Extract the [x, y] coordinate from the center of the cell holding the provided text.  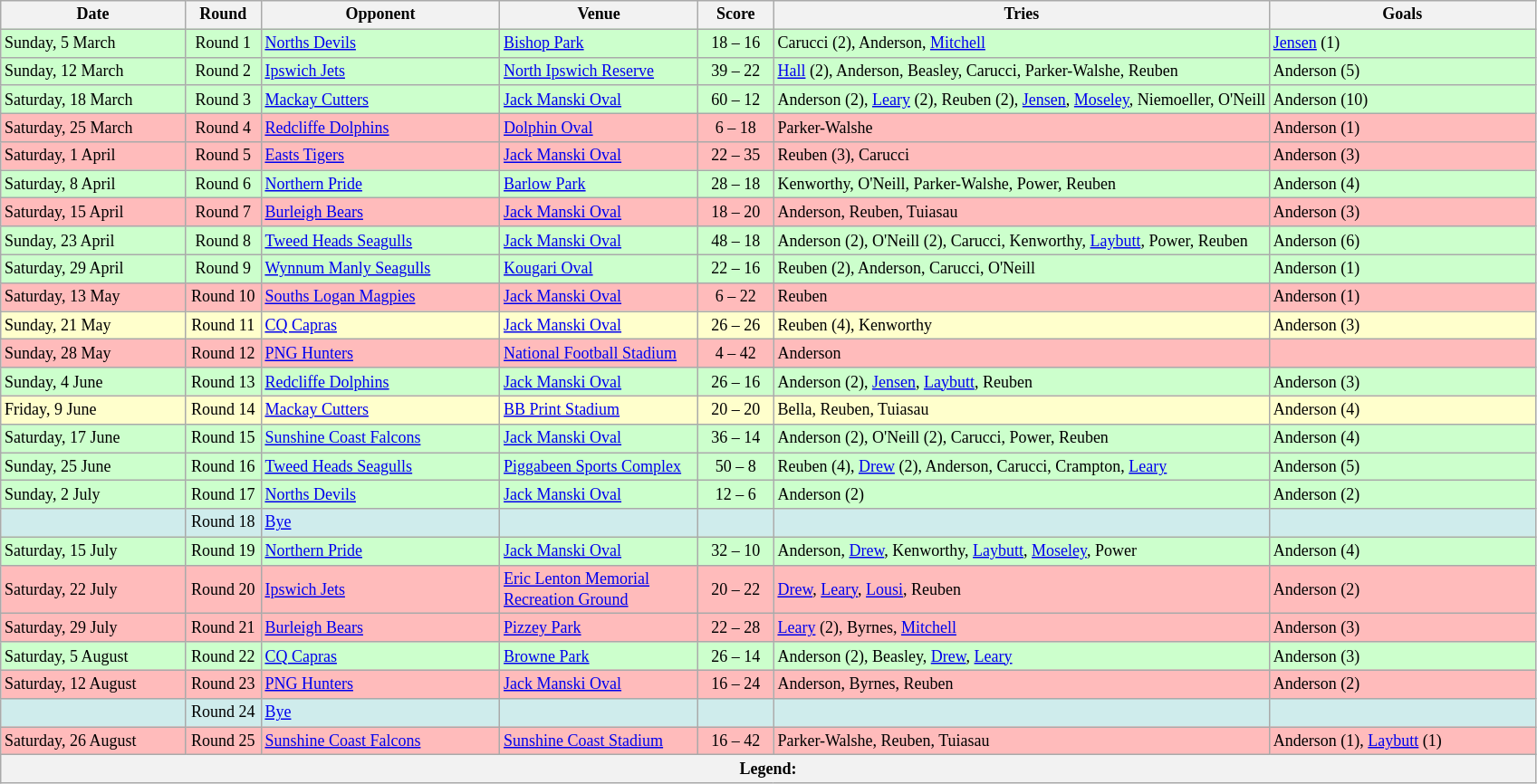
Anderson, Byrnes, Reuben [1022, 684]
Reuben (3), Carucci [1022, 156]
Wynnum Manly Seagulls [380, 268]
50 – 8 [735, 467]
Parker-Walshe [1022, 127]
National Football Stadium [600, 353]
Kougari Oval [600, 268]
Round 17 [223, 494]
Tries [1022, 14]
Kenworthy, O'Neill, Parker-Walshe, Power, Reuben [1022, 185]
Round 6 [223, 185]
Round 9 [223, 268]
Eric Lenton Memorial Recreation Ground [600, 589]
Round 7 [223, 212]
Round 18 [223, 523]
Round 13 [223, 382]
Opponent [380, 14]
Sunday, 25 June [93, 467]
Round 8 [223, 241]
Bishop Park [600, 43]
Venue [600, 14]
Round 23 [223, 684]
26 – 14 [735, 655]
Jensen (1) [1403, 43]
Round 3 [223, 100]
Round 20 [223, 589]
Browne Park [600, 655]
Goals [1403, 14]
Reuben (4), Drew (2), Anderson, Carucci, Crampton, Leary [1022, 467]
Anderson (2), O'Neill (2), Carucci, Power, Reuben [1022, 438]
Saturday, 15 April [93, 212]
Reuben (2), Anderson, Carucci, O'Neill [1022, 268]
Souths Logan Magpies [380, 297]
Parker-Walshe, Reuben, Tuiasau [1022, 741]
22 – 35 [735, 156]
Saturday, 29 April [93, 268]
26 – 26 [735, 326]
Anderson (2), Leary (2), Reuben (2), Jensen, Moseley, Niemoeller, O'Neill [1022, 100]
26 – 16 [735, 382]
Sunday, 2 July [93, 494]
16 – 24 [735, 684]
Anderson (6) [1403, 241]
Round 2 [223, 71]
Barlow Park [600, 185]
Round 4 [223, 127]
36 – 14 [735, 438]
16 – 42 [735, 741]
Saturday, 22 July [93, 589]
Saturday, 25 March [93, 127]
Bella, Reuben, Tuiasau [1022, 409]
Sunday, 28 May [93, 353]
Saturday, 18 March [93, 100]
Round 21 [223, 628]
Round 22 [223, 655]
Round 15 [223, 438]
Anderson [1022, 353]
Saturday, 12 August [93, 684]
Hall (2), Anderson, Beasley, Carucci, Parker-Walshe, Reuben [1022, 71]
Dolphin Oval [600, 127]
Sunday, 4 June [93, 382]
Round 14 [223, 409]
Saturday, 15 July [93, 550]
Piggabeen Sports Complex [600, 467]
20 – 20 [735, 409]
Round 24 [223, 712]
Date [93, 14]
Carucci (2), Anderson, Mitchell [1022, 43]
20 – 22 [735, 589]
Round 12 [223, 353]
Saturday, 29 July [93, 628]
Saturday, 8 April [93, 185]
Saturday, 26 August [93, 741]
6 – 18 [735, 127]
18 – 20 [735, 212]
Leary (2), Byrnes, Mitchell [1022, 628]
Saturday, 13 May [93, 297]
Anderson (1), Laybutt (1) [1403, 741]
Round 25 [223, 741]
6 – 22 [735, 297]
4 – 42 [735, 353]
Saturday, 5 August [93, 655]
North Ipswich Reserve [600, 71]
18 – 16 [735, 43]
Score [735, 14]
Round 19 [223, 550]
28 – 18 [735, 185]
Round 16 [223, 467]
Saturday, 17 June [93, 438]
Saturday, 1 April [93, 156]
Sunday, 23 April [93, 241]
32 – 10 [735, 550]
Reuben [1022, 297]
Sunshine Coast Stadium [600, 741]
Friday, 9 June [93, 409]
BB Print Stadium [600, 409]
12 – 6 [735, 494]
Round 1 [223, 43]
Anderson, Drew, Kenworthy, Laybutt, Moseley, Power [1022, 550]
Anderson (2), Beasley, Drew, Leary [1022, 655]
39 – 22 [735, 71]
48 – 18 [735, 241]
Anderson (10) [1403, 100]
Anderson (2), O'Neill (2), Carucci, Kenworthy, Laybutt, Power, Reuben [1022, 241]
Reuben (4), Kenworthy [1022, 326]
Sunday, 12 March [93, 71]
Round 11 [223, 326]
Anderson, Reuben, Tuiasau [1022, 212]
22 – 28 [735, 628]
Easts Tigers [380, 156]
Pizzey Park [600, 628]
22 – 16 [735, 268]
Legend: [768, 770]
Round [223, 14]
Anderson (2), Jensen, Laybutt, Reuben [1022, 382]
Sunday, 21 May [93, 326]
Sunday, 5 March [93, 43]
Round 10 [223, 297]
Drew, Leary, Lousi, Reuben [1022, 589]
60 – 12 [735, 100]
Round 5 [223, 156]
